From the cell containing the given text, extract its center point as (X, Y) coordinate. 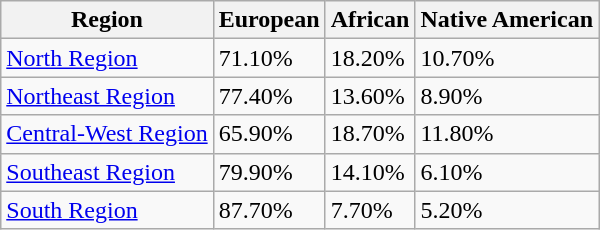
6.10% (507, 172)
18.20% (370, 58)
65.90% (269, 134)
Native American (507, 20)
Southeast Region (107, 172)
Central-West Region (107, 134)
Northeast Region (107, 96)
Region (107, 20)
5.20% (507, 210)
77.40% (269, 96)
79.90% (269, 172)
87.70% (269, 210)
14.10% (370, 172)
South Region (107, 210)
African (370, 20)
18.70% (370, 134)
8.90% (507, 96)
11.80% (507, 134)
13.60% (370, 96)
10.70% (507, 58)
European (269, 20)
7.70% (370, 210)
71.10% (269, 58)
North Region (107, 58)
